Find where the given text appears and provide that cell's center as [X, Y] coordinate. 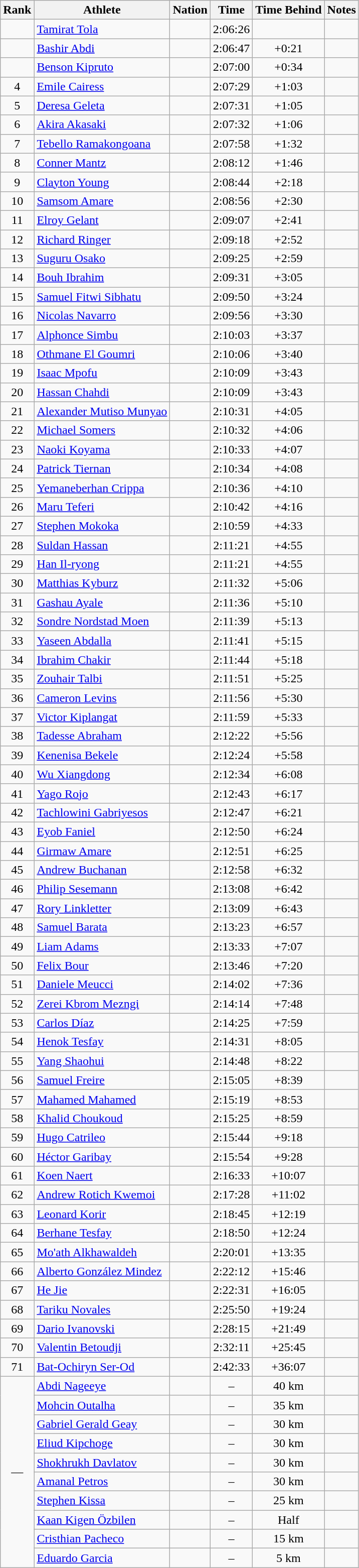
2:12:22 [231, 736]
2:10:42 [231, 507]
2:09:50 [231, 297]
2:07:31 [231, 105]
26 [17, 507]
6 [17, 125]
56 [17, 1080]
Ibrahim Chakir [102, 660]
Deresa Geleta [102, 105]
10 [17, 201]
2:10:33 [231, 449]
70 [17, 1348]
+0:34 [289, 67]
2:09:07 [231, 220]
33 [17, 641]
Liam Adams [102, 946]
2:13:46 [231, 966]
2:13:33 [231, 946]
Amanal Petros [102, 1482]
7 [17, 144]
Daniele Meucci [102, 985]
69 [17, 1329]
+6:32 [289, 870]
2:16:33 [231, 1176]
Yaseen Abdalla [102, 641]
24 [17, 468]
Yang Shaohui [102, 1061]
25 km [289, 1501]
40 [17, 774]
+4:10 [289, 488]
17 [17, 335]
2:10:36 [231, 488]
2:11:32 [231, 583]
Gabriel Gerald Geay [102, 1424]
5 km [289, 1558]
+15:46 [289, 1271]
+2:18 [289, 182]
35 km [289, 1405]
20 [17, 392]
+11:02 [289, 1195]
Bouh Ibrahim [102, 278]
2:11:56 [231, 698]
+5:30 [289, 698]
2:12:47 [231, 812]
Victor Kiplangat [102, 717]
Eyob Faniel [102, 831]
18 [17, 354]
Naoki Koyama [102, 449]
63 [17, 1214]
+1:03 [289, 86]
Zouhair Talbi [102, 679]
+8:39 [289, 1080]
28 [17, 545]
+6:57 [289, 927]
36 [17, 698]
Shokhrukh Davlatov [102, 1463]
14 [17, 278]
2:32:11 [231, 1348]
2:11:41 [231, 641]
2:09:18 [231, 239]
38 [17, 736]
2:11:59 [231, 717]
21 [17, 411]
15 km [289, 1539]
Carlos Díaz [102, 1023]
Nation [190, 10]
41 [17, 793]
68 [17, 1309]
Yemaneberhan Crippa [102, 488]
62 [17, 1195]
2:17:28 [231, 1195]
+8:53 [289, 1099]
2:42:33 [231, 1367]
Nicolas Navarro [102, 316]
2:10:03 [231, 335]
Patrick Tiernan [102, 468]
2:10:31 [231, 411]
Gashau Ayale [102, 602]
+6:17 [289, 793]
+0:21 [289, 48]
39 [17, 755]
53 [17, 1023]
+7:48 [289, 1004]
48 [17, 927]
2:10:32 [231, 430]
Yago Rojo [102, 793]
+1:05 [289, 105]
+3:40 [289, 354]
Tariku Novales [102, 1309]
12 [17, 239]
+3:05 [289, 278]
Michael Somers [102, 430]
2:11:51 [231, 679]
2:18:50 [231, 1233]
+9:28 [289, 1156]
42 [17, 812]
2:07:29 [231, 86]
+4:16 [289, 507]
+3:24 [289, 297]
Mo'ath Alkhawaldeh [102, 1252]
Richard Ringer [102, 239]
71 [17, 1367]
+5:13 [289, 622]
58 [17, 1118]
+21:49 [289, 1329]
+8:22 [289, 1061]
46 [17, 889]
31 [17, 602]
2:22:12 [231, 1271]
2:14:31 [231, 1042]
+1:06 [289, 125]
Cameron Levins [102, 698]
+2:59 [289, 259]
2:07:32 [231, 125]
Bat-Ochiryn Ser-Od [102, 1367]
2:08:44 [231, 182]
2:06:47 [231, 48]
+3:30 [289, 316]
+5:58 [289, 755]
Rank [17, 10]
66 [17, 1271]
Samuel Fitwi Sibhatu [102, 297]
Eduardo Garcia [102, 1558]
+4:06 [289, 430]
47 [17, 908]
Athlete [102, 10]
+6:21 [289, 812]
60 [17, 1156]
Hassan Chahdi [102, 392]
2:14:02 [231, 985]
Cristhian Pacheco [102, 1539]
2:14:48 [231, 1061]
2:11:36 [231, 602]
Wu Xiangdong [102, 774]
19 [17, 373]
2:12:43 [231, 793]
2:07:58 [231, 144]
34 [17, 660]
43 [17, 831]
Han Il-ryong [102, 564]
Philip Sesemann [102, 889]
Mahamed Mahamed [102, 1099]
+4:07 [289, 449]
5 [17, 105]
Leonard Korir [102, 1214]
Eliud Kipchoge [102, 1443]
Andrew Rotich Kwemoi [102, 1195]
2:25:50 [231, 1309]
+5:15 [289, 641]
Berhane Tesfay [102, 1233]
+5:56 [289, 736]
65 [17, 1252]
Samuel Freire [102, 1080]
Tebello Ramakongoana [102, 144]
+4:08 [289, 468]
+10:07 [289, 1176]
55 [17, 1061]
51 [17, 985]
2:12:34 [231, 774]
+2:30 [289, 201]
30 [17, 583]
Isaac Mpofu [102, 373]
+1:46 [289, 163]
Stephen Mokoka [102, 526]
16 [17, 316]
Half [289, 1520]
2:10:34 [231, 468]
2:18:45 [231, 1214]
+19:24 [289, 1309]
Notes [341, 10]
2:14:25 [231, 1023]
59 [17, 1137]
22 [17, 430]
+5:33 [289, 717]
Dario Ivanovski [102, 1329]
Tachlowini Gabriyesos [102, 812]
+13:35 [289, 1252]
9 [17, 182]
— [17, 1472]
2:22:31 [231, 1290]
Alberto González Mindez [102, 1271]
Zerei Kbrom Mezngi [102, 1004]
54 [17, 1042]
2:12:24 [231, 755]
32 [17, 622]
49 [17, 946]
40 km [289, 1386]
4 [17, 86]
2:09:25 [231, 259]
Kenenisa Bekele [102, 755]
2:06:26 [231, 29]
2:15:19 [231, 1099]
2:12:50 [231, 831]
2:10:59 [231, 526]
Elroy Gelant [102, 220]
2:15:54 [231, 1156]
Samsom Amare [102, 201]
52 [17, 1004]
+16:05 [289, 1290]
37 [17, 717]
64 [17, 1233]
29 [17, 564]
50 [17, 966]
+5:06 [289, 583]
Bashir Abdi [102, 48]
Henok Tesfay [102, 1042]
11 [17, 220]
2:13:09 [231, 908]
Matthias Kyburz [102, 583]
+8:59 [289, 1118]
2:15:25 [231, 1118]
+3:37 [289, 335]
2:10:06 [231, 354]
Time Behind [289, 10]
Héctor Garibay [102, 1156]
+4:33 [289, 526]
2:13:23 [231, 927]
25 [17, 488]
+25:45 [289, 1348]
2:28:15 [231, 1329]
+12:24 [289, 1233]
2:15:05 [231, 1080]
Koen Naert [102, 1176]
Time [231, 10]
Samuel Barata [102, 927]
23 [17, 449]
+36:07 [289, 1367]
8 [17, 163]
+5:25 [289, 679]
2:20:01 [231, 1252]
2:08:56 [231, 201]
+12:19 [289, 1214]
2:09:56 [231, 316]
2:07:00 [231, 67]
Maru Teferi [102, 507]
Tadesse Abraham [102, 736]
2:14:14 [231, 1004]
57 [17, 1099]
Valentin Betoudji [102, 1348]
Girmaw Amare [102, 851]
+6:25 [289, 851]
2:11:44 [231, 660]
15 [17, 297]
+2:52 [289, 239]
13 [17, 259]
45 [17, 870]
+5:18 [289, 660]
Khalid Choukoud [102, 1118]
Benson Kipruto [102, 67]
+6:24 [289, 831]
Clayton Young [102, 182]
+6:42 [289, 889]
+7:36 [289, 985]
Alexander Mutiso Munyao [102, 411]
Suguru Osako [102, 259]
67 [17, 1290]
+6:08 [289, 774]
Akira Akasaki [102, 125]
Alphonce Simbu [102, 335]
2:15:44 [231, 1137]
Kaan Kigen Özbilen [102, 1520]
2:13:08 [231, 889]
+4:05 [289, 411]
27 [17, 526]
Sondre Nordstad Moen [102, 622]
Othmane El Goumri [102, 354]
+8:05 [289, 1042]
+7:07 [289, 946]
Suldan Hassan [102, 545]
Emile Cairess [102, 86]
35 [17, 679]
He Jie [102, 1290]
+5:10 [289, 602]
Felix Bour [102, 966]
Mohcin Outalha [102, 1405]
2:12:58 [231, 870]
Abdi Nageeye [102, 1386]
61 [17, 1176]
+2:41 [289, 220]
+9:18 [289, 1137]
Conner Mantz [102, 163]
2:08:12 [231, 163]
+7:59 [289, 1023]
Tamirat Tola [102, 29]
2:11:39 [231, 622]
44 [17, 851]
Stephen Kissa [102, 1501]
Andrew Buchanan [102, 870]
2:12:51 [231, 851]
+1:32 [289, 144]
2:09:31 [231, 278]
Hugo Catrileo [102, 1137]
Rory Linkletter [102, 908]
+7:20 [289, 966]
+6:43 [289, 908]
